Extract the (X, Y) coordinate from the center of the cell holding the provided text.  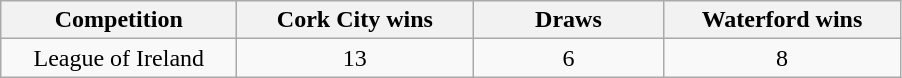
Cork City wins (355, 20)
Competition (119, 20)
6 (568, 58)
Draws (568, 20)
League of Ireland (119, 58)
Waterford wins (782, 20)
8 (782, 58)
13 (355, 58)
